Return the [x, y] coordinate for the center point of the cell that contains the specified text.  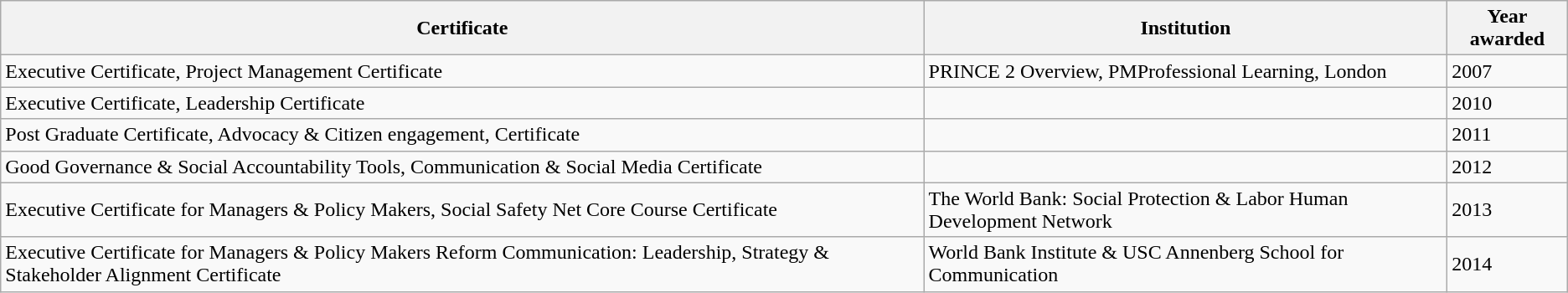
Post Graduate Certificate, Advocacy & Citizen engagement, Certificate [462, 135]
2012 [1508, 167]
Executive Certificate for Managers & Policy Makers Reform Communication: Leadership, Strategy & Stakeholder Alignment Certificate [462, 265]
Executive Certificate, Leadership Certificate [462, 103]
Year awarded [1508, 28]
PRINCE 2 Overview, PMProfessional Learning, London [1186, 71]
2010 [1508, 103]
Executive Certificate, Project Management Certificate [462, 71]
2011 [1508, 135]
Certificate [462, 28]
Executive Certificate for Managers & Policy Makers, Social Safety Net Core Course Certificate [462, 209]
Good Governance & Social Accountability Tools, Communication & Social Media Certificate [462, 167]
2014 [1508, 265]
The World Bank: Social Protection & Labor Human Development Network [1186, 209]
2013 [1508, 209]
2007 [1508, 71]
Institution [1186, 28]
World Bank Institute & USC Annenberg School for Communication [1186, 265]
